Locate the cell with the specified text and output its [x, y] center coordinate. 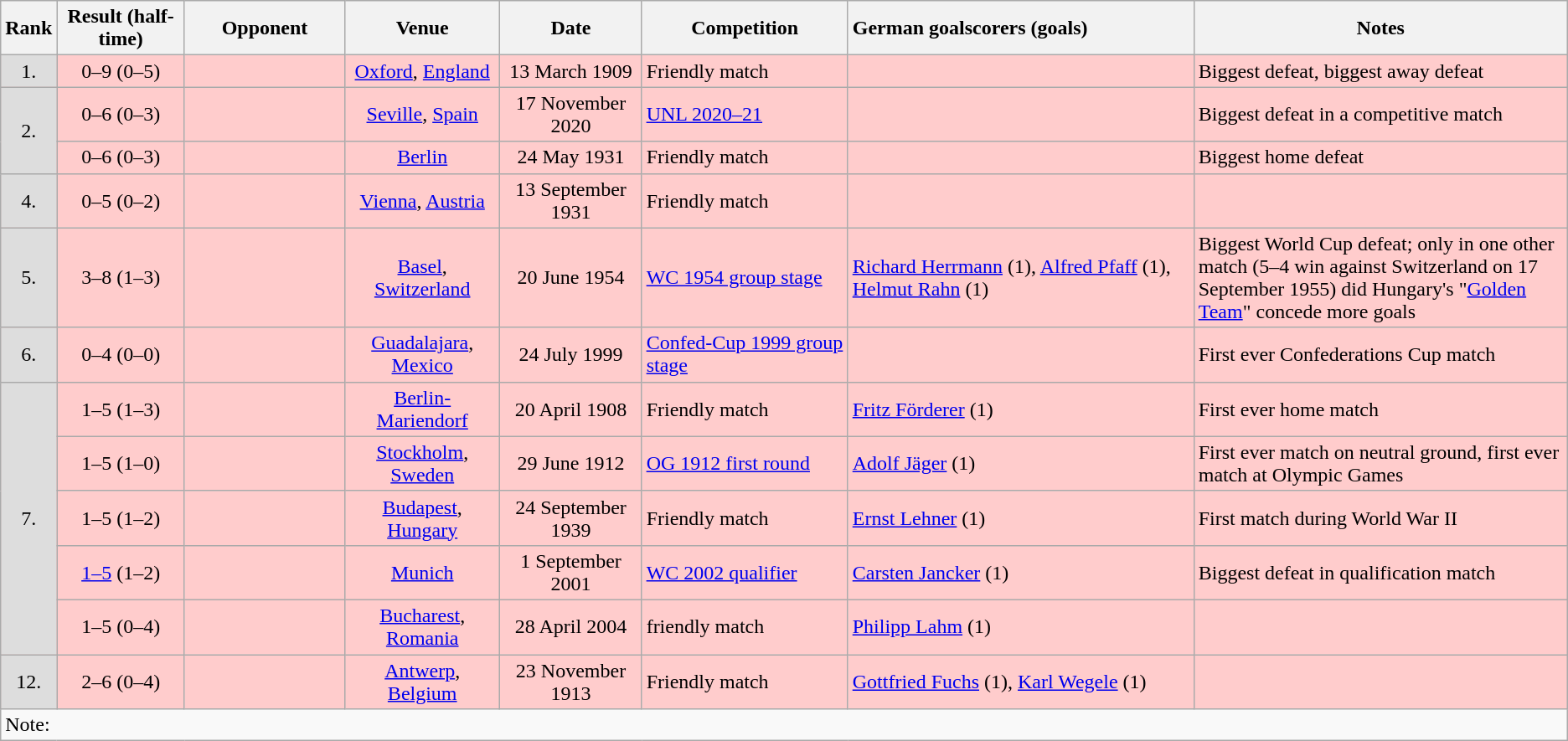
24 July 1999 [571, 355]
12. [28, 682]
24 May 1931 [571, 157]
Biggest World Cup defeat; only in one other match (5–4 win against Switzerland on 17 September 1955) did Hungary's "Golden Team" concede more goals [1380, 278]
First ever Confederations Cup match [1380, 355]
Biggest home defeat [1380, 157]
Vienna, Austria [422, 201]
0–4 (0–0) [121, 355]
0–5 (0–2) [121, 201]
Result (half-time) [121, 28]
Competition [745, 28]
First ever home match [1380, 409]
WC 1954 group stage [745, 278]
2. [28, 131]
7. [28, 517]
Seville, Spain [422, 114]
UNL 2020–21 [745, 114]
23 November 1913 [571, 682]
Note: [784, 725]
Date [571, 28]
Munich [422, 573]
5. [28, 278]
Biggest defeat in qualification match [1380, 573]
4. [28, 201]
2–6 (0–4) [121, 682]
24 September 1939 [571, 517]
Biggest defeat in a competitive match [1380, 114]
1–5 (1–3) [121, 409]
Basel, Switzerland [422, 278]
German goalscorers (goals) [1020, 28]
OG 1912 first round [745, 464]
28 April 2004 [571, 626]
13 September 1931 [571, 201]
friendly match [745, 626]
Bucharest, Romania [422, 626]
WC 2002 qualifier [745, 573]
Antwerp, Belgium [422, 682]
17 November 2020 [571, 114]
Philipp Lahm (1) [1020, 626]
Berlin-Mariendorf [422, 409]
First match during World War II [1380, 517]
Biggest defeat, biggest away defeat [1380, 71]
29 June 1912 [571, 464]
1. [28, 71]
1 September 2001 [571, 573]
3–8 (1–3) [121, 278]
Budapest, Hungary [422, 517]
Ernst Lehner (1) [1020, 517]
Notes [1380, 28]
6. [28, 355]
Gottfried Fuchs (1), Karl Wegele (1) [1020, 682]
Confed-Cup 1999 group stage [745, 355]
Guadalajara, Mexico [422, 355]
Rank [28, 28]
0–9 (0–5) [121, 71]
1–5 (1–0) [121, 464]
20 June 1954 [571, 278]
13 March 1909 [571, 71]
Adolf Jäger (1) [1020, 464]
Berlin [422, 157]
Richard Herrmann (1), Alfred Pfaff (1), Helmut Rahn (1) [1020, 278]
Fritz Förderer (1) [1020, 409]
1–5 (0–4) [121, 626]
20 April 1908 [571, 409]
Oxford, England [422, 71]
Opponent [265, 28]
First ever match on neutral ground, first ever match at Olympic Games [1380, 464]
Venue [422, 28]
Carsten Jancker (1) [1020, 573]
Stockholm, Sweden [422, 464]
